Find where the given text appears and provide that cell's center as [x, y] coordinate. 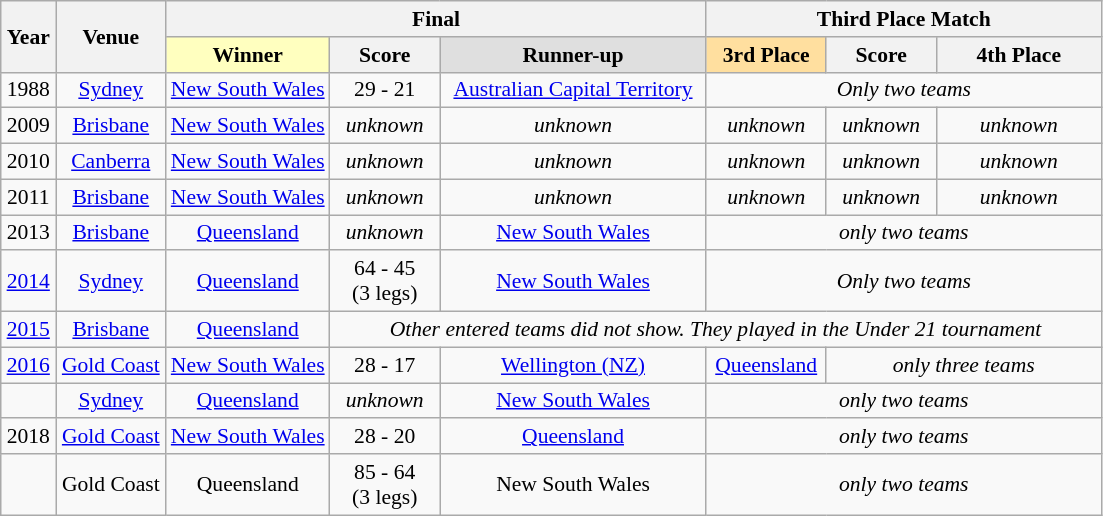
2015 [28, 330]
Venue [111, 36]
2013 [28, 233]
28 - 20 [385, 437]
85 - 64(3 legs) [385, 484]
Final [436, 19]
2011 [28, 197]
28 - 17 [385, 365]
Winner [248, 55]
1988 [28, 90]
Year [28, 36]
2016 [28, 365]
2010 [28, 162]
Other entered teams did not show. They played in the Under 21 tournament [716, 330]
2014 [28, 282]
only three teams [964, 365]
29 - 21 [385, 90]
4th Place [1018, 55]
3rd Place [766, 55]
Runner-up [574, 55]
Third Place Match [904, 19]
64 - 45 (3 legs) [385, 282]
2018 [28, 437]
Canberra [111, 162]
Australian Capital Territory [574, 90]
2009 [28, 126]
Wellington (NZ) [574, 365]
